Identify which cell holds the provided text, then report its (x, y) central coordinate. 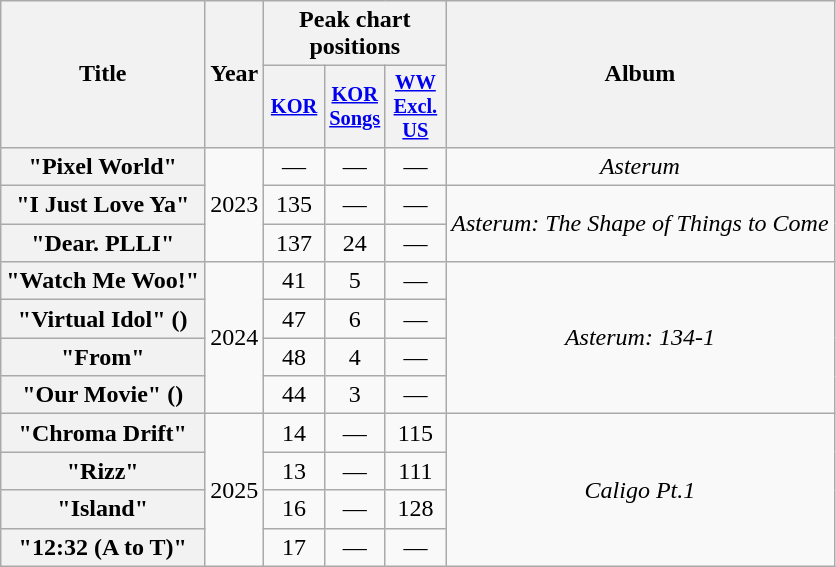
"12:32 (A to T)" (103, 547)
24 (354, 243)
Title (103, 74)
4 (354, 357)
137 (294, 243)
"Pixel World" (103, 166)
"Dear. PLLI" (103, 243)
"I Just Love Ya" (103, 205)
2025 (234, 490)
Peak chart positions (355, 34)
Caligo Pt.1 (640, 490)
16 (294, 509)
WWExcl.US (416, 107)
"Chroma Drift" (103, 433)
KORSongs (354, 107)
"Our Movie" () (103, 395)
41 (294, 281)
3 (354, 395)
48 (294, 357)
"Watch Me Woo!" (103, 281)
"From" (103, 357)
111 (416, 471)
2023 (234, 204)
2024 (234, 338)
14 (294, 433)
"Rizz" (103, 471)
128 (416, 509)
Year (234, 74)
135 (294, 205)
17 (294, 547)
Asterum: 134-1 (640, 338)
47 (294, 319)
Asterum: The Shape of Things to Come (640, 224)
"Virtual Idol" () (103, 319)
115 (416, 433)
44 (294, 395)
Album (640, 74)
Asterum (640, 166)
5 (354, 281)
KOR (294, 107)
"Island" (103, 509)
13 (294, 471)
6 (354, 319)
